Identify which cell holds the provided text, then report its [x, y] central coordinate. 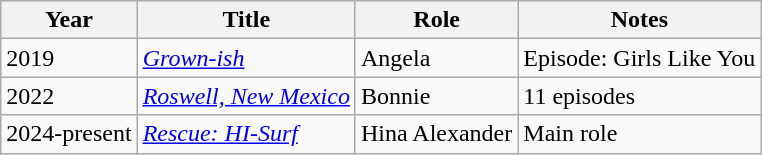
Main role [640, 134]
2024-present [69, 134]
Year [69, 20]
2019 [69, 58]
Bonnie [436, 96]
Episode: Girls Like You [640, 58]
Grown-ish [246, 58]
Notes [640, 20]
Hina Alexander [436, 134]
Angela [436, 58]
Roswell, New Mexico [246, 96]
Rescue: HI-Surf [246, 134]
Role [436, 20]
11 episodes [640, 96]
Title [246, 20]
2022 [69, 96]
